Pinpoint the cell where the given text exists, returning its (X, Y) midpoint coordinate. 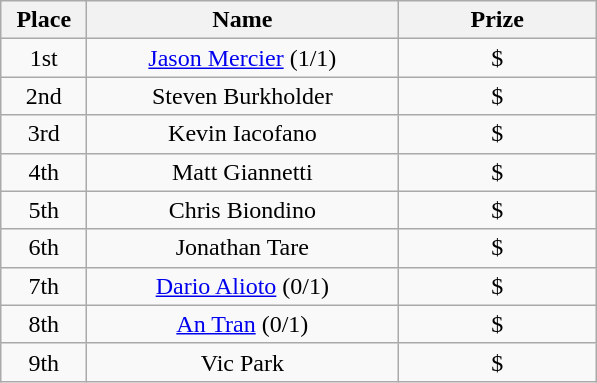
Place (44, 20)
3rd (44, 134)
Kevin Iacofano (242, 134)
Name (242, 20)
1st (44, 58)
5th (44, 210)
9th (44, 362)
Steven Burkholder (242, 96)
Dario Alioto (0/1) (242, 286)
Prize (498, 20)
Matt Giannetti (242, 172)
8th (44, 324)
Jason Mercier (1/1) (242, 58)
Jonathan Tare (242, 248)
4th (44, 172)
Chris Biondino (242, 210)
2nd (44, 96)
7th (44, 286)
An Tran (0/1) (242, 324)
6th (44, 248)
Vic Park (242, 362)
